Provide the [X, Y] coordinate of the cell's center where the given text is located.  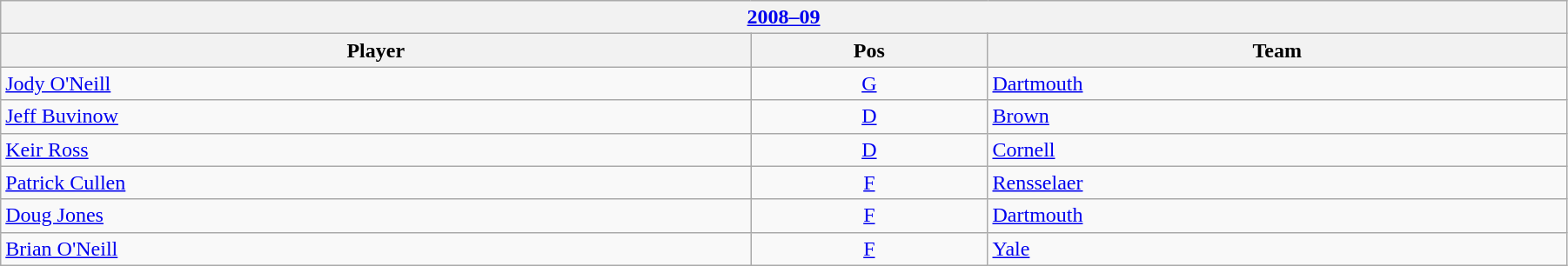
Brown [1277, 116]
Keir Ross [376, 150]
Yale [1277, 249]
Cornell [1277, 150]
Player [376, 50]
Team [1277, 50]
Patrick Cullen [376, 183]
Brian O'Neill [376, 249]
Doug Jones [376, 216]
2008–09 [784, 17]
Jeff Buvinow [376, 116]
Jody O'Neill [376, 83]
Rensselaer [1277, 183]
Pos [869, 50]
G [869, 83]
